Search for the cell housing the specified text and yield its (x, y) center coordinate. 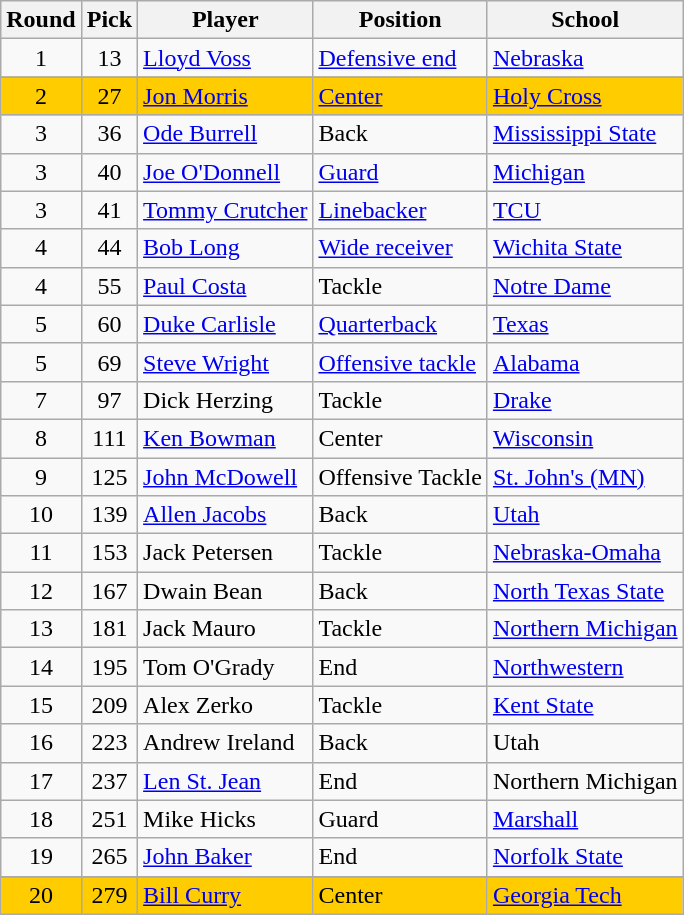
Drake (585, 400)
Dick Herzing (226, 400)
97 (109, 400)
Linebacker (400, 210)
251 (109, 819)
School (585, 20)
Andrew Ireland (226, 743)
7 (41, 400)
Jack Petersen (226, 553)
Texas (585, 324)
Offensive tackle (400, 362)
195 (109, 667)
Tommy Crutcher (226, 210)
Tom O'Grady (226, 667)
69 (109, 362)
Norfolk State (585, 857)
279 (109, 895)
Alex Zerko (226, 705)
John McDowell (226, 477)
Holy Cross (585, 96)
Michigan (585, 172)
11 (41, 553)
Ode Burrell (226, 134)
Jon Morris (226, 96)
Bill Curry (226, 895)
Allen Jacobs (226, 515)
41 (109, 210)
139 (109, 515)
Mike Hicks (226, 819)
Notre Dame (585, 286)
Round (41, 20)
Position (400, 20)
18 (41, 819)
Lloyd Voss (226, 58)
Pick (109, 20)
Wichita State (585, 248)
John Baker (226, 857)
Northwestern (585, 667)
237 (109, 781)
Nebraska-Omaha (585, 553)
TCU (585, 210)
167 (109, 591)
St. John's (MN) (585, 477)
Offensive Tackle (400, 477)
16 (41, 743)
Paul Costa (226, 286)
Defensive end (400, 58)
153 (109, 553)
Kent State (585, 705)
40 (109, 172)
Joe O'Donnell (226, 172)
Player (226, 20)
Dwain Bean (226, 591)
Nebraska (585, 58)
North Texas State (585, 591)
Jack Mauro (226, 629)
55 (109, 286)
8 (41, 438)
Alabama (585, 362)
20 (41, 895)
9 (41, 477)
12 (41, 591)
2 (41, 96)
17 (41, 781)
Marshall (585, 819)
125 (109, 477)
44 (109, 248)
Bob Long (226, 248)
223 (109, 743)
209 (109, 705)
Wide receiver (400, 248)
Duke Carlisle (226, 324)
265 (109, 857)
Quarterback (400, 324)
15 (41, 705)
Ken Bowman (226, 438)
Mississippi State (585, 134)
1 (41, 58)
60 (109, 324)
10 (41, 515)
Len St. Jean (226, 781)
36 (109, 134)
Wisconsin (585, 438)
27 (109, 96)
14 (41, 667)
111 (109, 438)
181 (109, 629)
Georgia Tech (585, 895)
Steve Wright (226, 362)
19 (41, 857)
